Scan for the cell matching the given text and deliver its (x, y) coordinate at center. 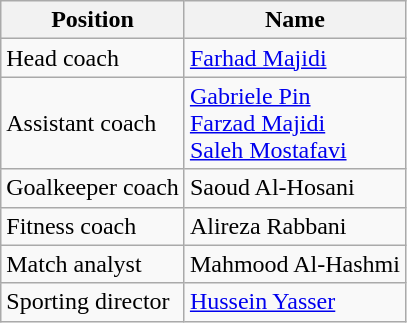
Head coach (93, 58)
Fitness coach (93, 226)
Hussein Yasser (294, 302)
Assistant coach (93, 123)
Sporting director (93, 302)
Goalkeeper coach (93, 188)
Farhad Majidi (294, 58)
Saoud Al-Hosani (294, 188)
Mahmood Al-Hashmi (294, 264)
Position (93, 20)
Match analyst (93, 264)
Name (294, 20)
Gabriele Pin Farzad Majidi Saleh Mostafavi (294, 123)
Alireza Rabbani (294, 226)
